Search for the cell housing the specified text and yield its [x, y] center coordinate. 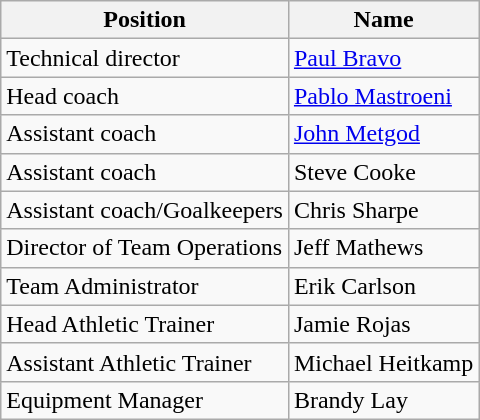
Pablo Mastroeni [383, 96]
Michael Heitkamp [383, 362]
Equipment Manager [145, 400]
Erik Carlson [383, 286]
Steve Cooke [383, 172]
Name [383, 20]
Team Administrator [145, 286]
Assistant Athletic Trainer [145, 362]
Paul Bravo [383, 58]
Chris Sharpe [383, 210]
Jeff Mathews [383, 248]
John Metgod [383, 134]
Brandy Lay [383, 400]
Director of Team Operations [145, 248]
Assistant coach/Goalkeepers [145, 210]
Head Athletic Trainer [145, 324]
Jamie Rojas [383, 324]
Technical director [145, 58]
Position [145, 20]
Head coach [145, 96]
